Return (X, Y) of the center of cell containing provided text 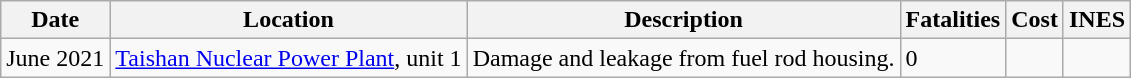
Location (288, 20)
Cost (1035, 20)
Fatalities (953, 20)
Description (684, 20)
Damage and leakage from fuel rod housing. (684, 58)
0 (953, 58)
June 2021 (56, 58)
Date (56, 20)
Taishan Nuclear Power Plant, unit 1 (288, 58)
INES (1096, 20)
